Return (x, y) of the center of cell containing provided text 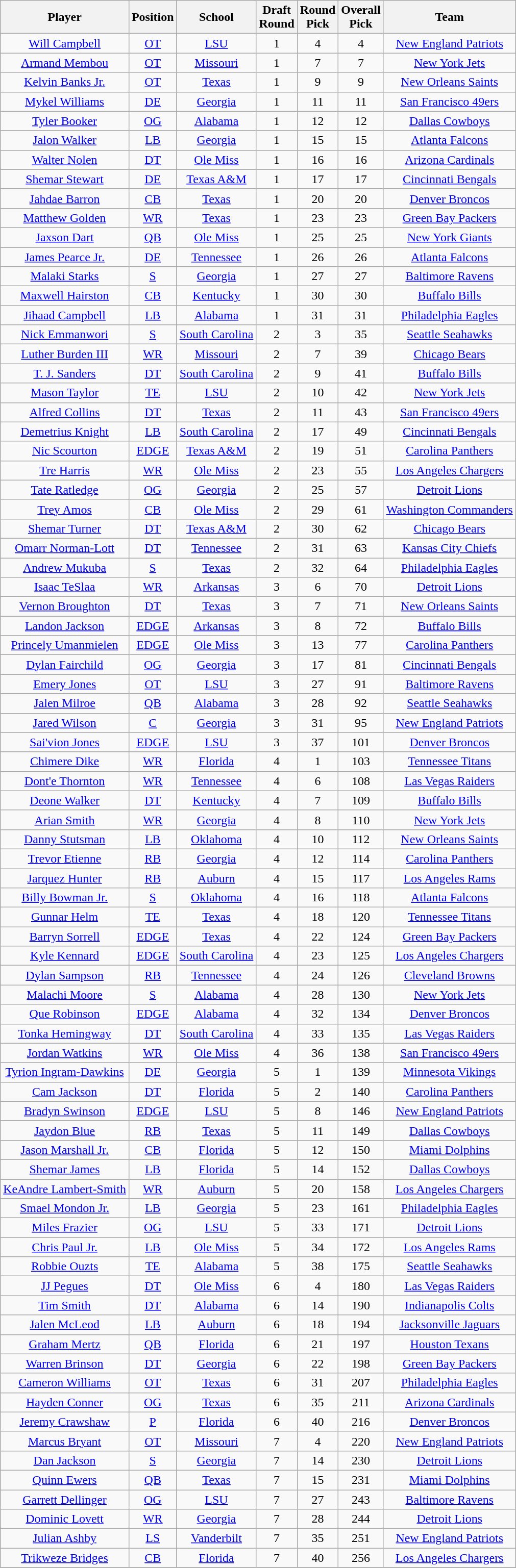
125 (361, 956)
Cleveland Browns (449, 975)
Alfred Collins (65, 412)
Vernon Broughton (65, 606)
36 (317, 1053)
Jalon Walker (65, 140)
29 (317, 509)
Chris Paul Jr. (65, 1247)
231 (361, 1480)
194 (361, 1325)
Demetrius Knight (65, 432)
Isaac TeSlaa (65, 587)
149 (361, 1130)
Princely Umanmielen (65, 645)
Trevor Etienne (65, 858)
130 (361, 995)
Mykel Williams (65, 102)
124 (361, 937)
Trikweze Bridges (65, 1558)
New York Giants (449, 237)
139 (361, 1072)
Player (65, 17)
38 (317, 1267)
Gunnar Helm (65, 917)
Washington Commanders (449, 509)
Danny Stutsman (65, 839)
21 (317, 1344)
190 (361, 1305)
Dylan Fairchild (65, 665)
Nic Scourton (65, 451)
Bradyn Swinson (65, 1111)
55 (361, 470)
Dylan Sampson (65, 975)
180 (361, 1286)
Shemar Stewart (65, 179)
Landon Jackson (65, 626)
117 (361, 878)
Chimere Dike (65, 762)
C (153, 723)
Jaxson Dart (65, 237)
251 (361, 1538)
Billy Bowman Jr. (65, 898)
72 (361, 626)
243 (361, 1499)
Dont'e Thornton (65, 781)
Jeremy Crawshaw (65, 1422)
211 (361, 1402)
Tim Smith (65, 1305)
Will Campbell (65, 43)
Warren Brinson (65, 1363)
172 (361, 1247)
49 (361, 432)
Jacksonville Jaguars (449, 1325)
Houston Texans (449, 1344)
Mason Taylor (65, 393)
Robbie Ouzts (65, 1267)
Shemar James (65, 1169)
LS (153, 1538)
230 (361, 1460)
Armand Membou (65, 63)
62 (361, 528)
101 (361, 742)
Vanderbilt (216, 1538)
Tonka Hemingway (65, 1033)
Julian Ashby (65, 1538)
Team (449, 17)
Smael Mondon Jr. (65, 1208)
Trey Amos (65, 509)
158 (361, 1189)
244 (361, 1519)
118 (361, 898)
138 (361, 1053)
Luther Burden III (65, 354)
91 (361, 684)
OverallPick (361, 17)
95 (361, 723)
Graham Mertz (65, 1344)
Que Robinson (65, 1014)
216 (361, 1422)
Deone Walker (65, 800)
120 (361, 917)
42 (361, 393)
51 (361, 451)
Jalen McLeod (65, 1325)
146 (361, 1111)
Dan Jackson (65, 1460)
Omarr Norman-Lott (65, 548)
109 (361, 800)
37 (317, 742)
Malaki Starks (65, 276)
64 (361, 568)
Jalen Milroe (65, 703)
Kyle Kennard (65, 956)
103 (361, 762)
Cameron Williams (65, 1383)
Walter Nolen (65, 160)
Tate Ratledge (65, 490)
Garrett Dellinger (65, 1499)
81 (361, 665)
135 (361, 1033)
Cam Jackson (65, 1092)
152 (361, 1169)
Quinn Ewers (65, 1480)
Barryn Sorrell (65, 937)
Jared Wilson (65, 723)
Jarquez Hunter (65, 878)
71 (361, 606)
Andrew Mukuba (65, 568)
Tyler Booker (65, 121)
220 (361, 1441)
Maxwell Hairston (65, 296)
34 (317, 1247)
43 (361, 412)
Marcus Bryant (65, 1441)
KeAndre Lambert-Smith (65, 1189)
DraftRound (277, 17)
Emery Jones (65, 684)
63 (361, 548)
19 (317, 451)
Indianapolis Colts (449, 1305)
P (153, 1422)
108 (361, 781)
110 (361, 820)
Minnesota Vikings (449, 1072)
Jaydon Blue (65, 1130)
Shemar Turner (65, 528)
140 (361, 1092)
39 (361, 354)
Kansas City Chiefs (449, 548)
70 (361, 587)
Arian Smith (65, 820)
Jahdae Barron (65, 198)
150 (361, 1150)
114 (361, 858)
Tre Harris (65, 470)
T. J. Sanders (65, 373)
134 (361, 1014)
61 (361, 509)
Jordan Watkins (65, 1053)
Matthew Golden (65, 218)
Tyrion Ingram-Dawkins (65, 1072)
Jihaad Campbell (65, 315)
JJ Pegues (65, 1286)
School (216, 17)
James Pearce Jr. (65, 257)
112 (361, 839)
256 (361, 1558)
198 (361, 1363)
Malachi Moore (65, 995)
126 (361, 975)
24 (317, 975)
Jason Marshall Jr. (65, 1150)
57 (361, 490)
77 (361, 645)
Position (153, 17)
Nick Emmanwori (65, 335)
Dominic Lovett (65, 1519)
RoundPick (317, 17)
Sai'vion Jones (65, 742)
13 (317, 645)
197 (361, 1344)
41 (361, 373)
207 (361, 1383)
175 (361, 1267)
92 (361, 703)
171 (361, 1228)
Hayden Conner (65, 1402)
Kelvin Banks Jr. (65, 82)
161 (361, 1208)
Miles Frazier (65, 1228)
